Detect which cell encompasses the target text, then output its (x, y) center coordinate. 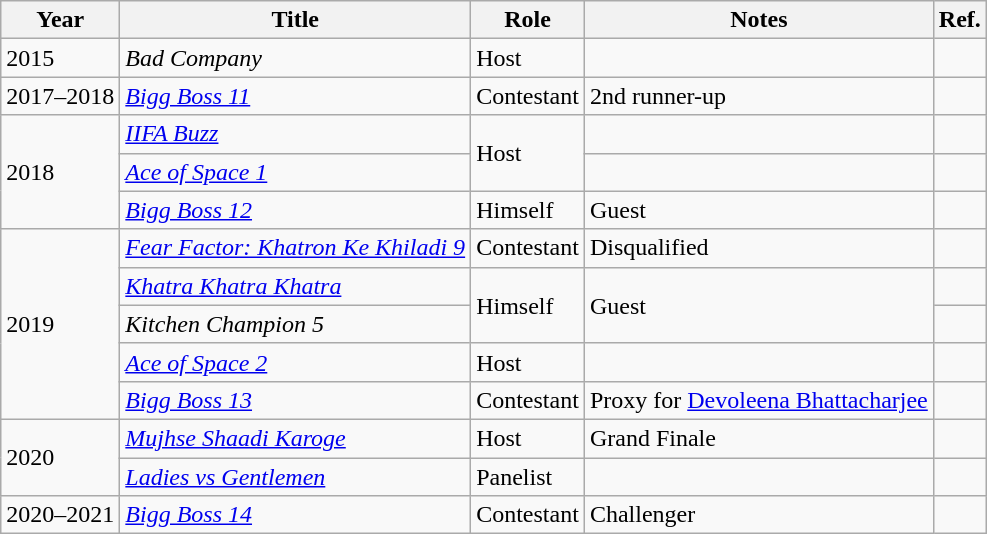
Notes (758, 20)
Khatra Khatra Khatra (296, 286)
2020 (60, 457)
Bigg Boss 14 (296, 515)
Ref. (960, 20)
2017–2018 (60, 96)
Panelist (528, 477)
2020–2021 (60, 515)
2019 (60, 324)
Ace of Space 2 (296, 362)
2018 (60, 172)
2nd runner-up (758, 96)
Challenger (758, 515)
Grand Finale (758, 438)
Title (296, 20)
2015 (60, 58)
IIFA Buzz (296, 134)
Bad Company (296, 58)
Mujhse Shaadi Karoge (296, 438)
Ladies vs Gentlemen (296, 477)
Ace of Space 1 (296, 172)
Bigg Boss 13 (296, 400)
Proxy for Devoleena Bhattacharjee (758, 400)
Kitchen Champion 5 (296, 324)
Bigg Boss 12 (296, 210)
Bigg Boss 11 (296, 96)
Fear Factor: Khatron Ke Khiladi 9 (296, 248)
Role (528, 20)
Disqualified (758, 248)
Year (60, 20)
